For the text-containing cell, return its midpoint in (X, Y) coordinate format. 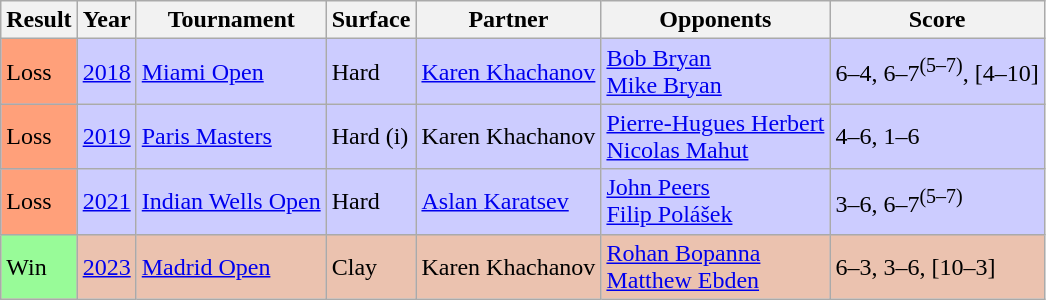
Win (39, 266)
Result (39, 20)
Tournament (231, 20)
Bob Bryan Mike Bryan (716, 72)
3–6, 6–7(5–7) (937, 202)
4–6, 1–6 (937, 136)
Rohan Bopanna Matthew Ebden (716, 266)
Hard (i) (371, 136)
Pierre-Hugues Herbert Nicolas Mahut (716, 136)
Partner (508, 20)
Year (106, 20)
2021 (106, 202)
2018 (106, 72)
2023 (106, 266)
Miami Open (231, 72)
6–3, 3–6, [10–3] (937, 266)
Paris Masters (231, 136)
6–4, 6–7(5–7), [4–10] (937, 72)
John Peers Filip Polášek (716, 202)
Surface (371, 20)
Opponents (716, 20)
Clay (371, 266)
Aslan Karatsev (508, 202)
Score (937, 20)
Indian Wells Open (231, 202)
2019 (106, 136)
Madrid Open (231, 266)
